For the text-containing cell, return its midpoint in [X, Y] coordinate format. 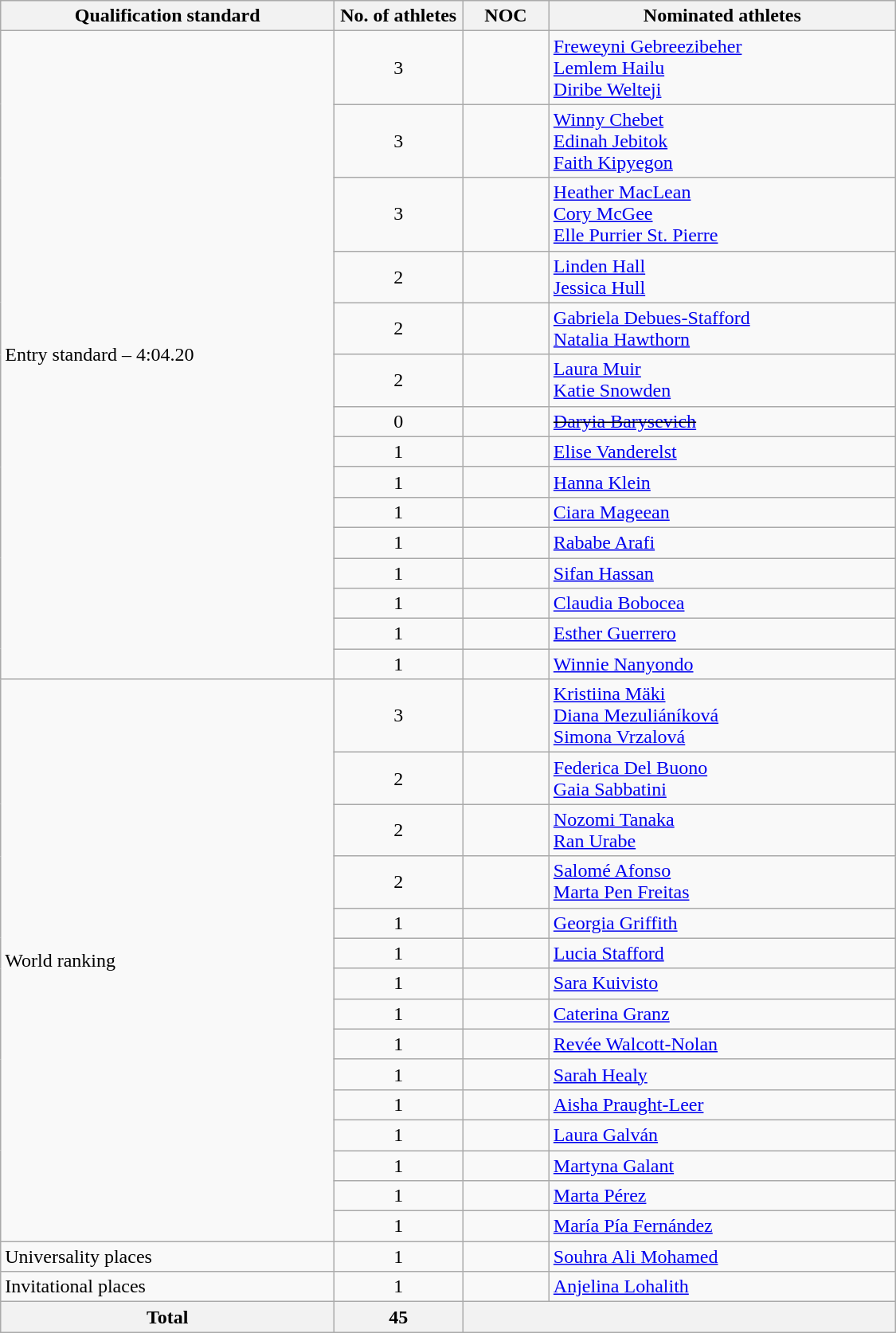
Aisha Praught-Leer [722, 1104]
Laura Galván [722, 1135]
Souhra Ali Mohamed [722, 1257]
María Pía Fernández [722, 1226]
Claudia Bobocea [722, 604]
Hanna Klein [722, 482]
45 [398, 1317]
Laura MuirKatie Snowden [722, 381]
Georgia Griffith [722, 923]
Kristiina MäkiDiana MezuliáníkováSimona Vrzalová [722, 716]
Martyna Galant [722, 1165]
Elise Vanderelst [722, 451]
No. of athletes [398, 16]
Total [167, 1317]
Freweyni GebreezibeherLemlem HailuDiribe Welteji [722, 68]
Heather MacLeanCory McGeeElle Purrier St. Pierre [722, 214]
Sarah Healy [722, 1074]
Salomé AfonsoMarta Pen Freitas [722, 882]
Marta Pérez [722, 1196]
Nozomi TanakaRan Urabe [722, 830]
World ranking [167, 960]
Anjelina Lohalith [722, 1287]
Winnie Nanyondo [722, 664]
Federica Del BuonoGaia Sabbatini [722, 779]
Sifan Hassan [722, 573]
Qualification standard [167, 16]
Winny ChebetEdinah JebitokFaith Kipyegon [722, 141]
Sara Kuivisto [722, 983]
Esther Guerrero [722, 634]
Daryia Barysevich [722, 421]
NOC [507, 16]
Ciara Mageean [722, 512]
Gabriela Debues-StaffordNatalia Hawthorn [722, 328]
Revée Walcott-Nolan [722, 1044]
0 [398, 421]
Invitational places [167, 1287]
Universality places [167, 1257]
Caterina Granz [722, 1014]
Rababe Arafi [722, 542]
Lucia Stafford [722, 953]
Entry standard – 4:04.20 [167, 355]
Linden HallJessica Hull [722, 277]
Nominated athletes [722, 16]
